Provide the (x, y) coordinate of the cell's center where the given text is located.  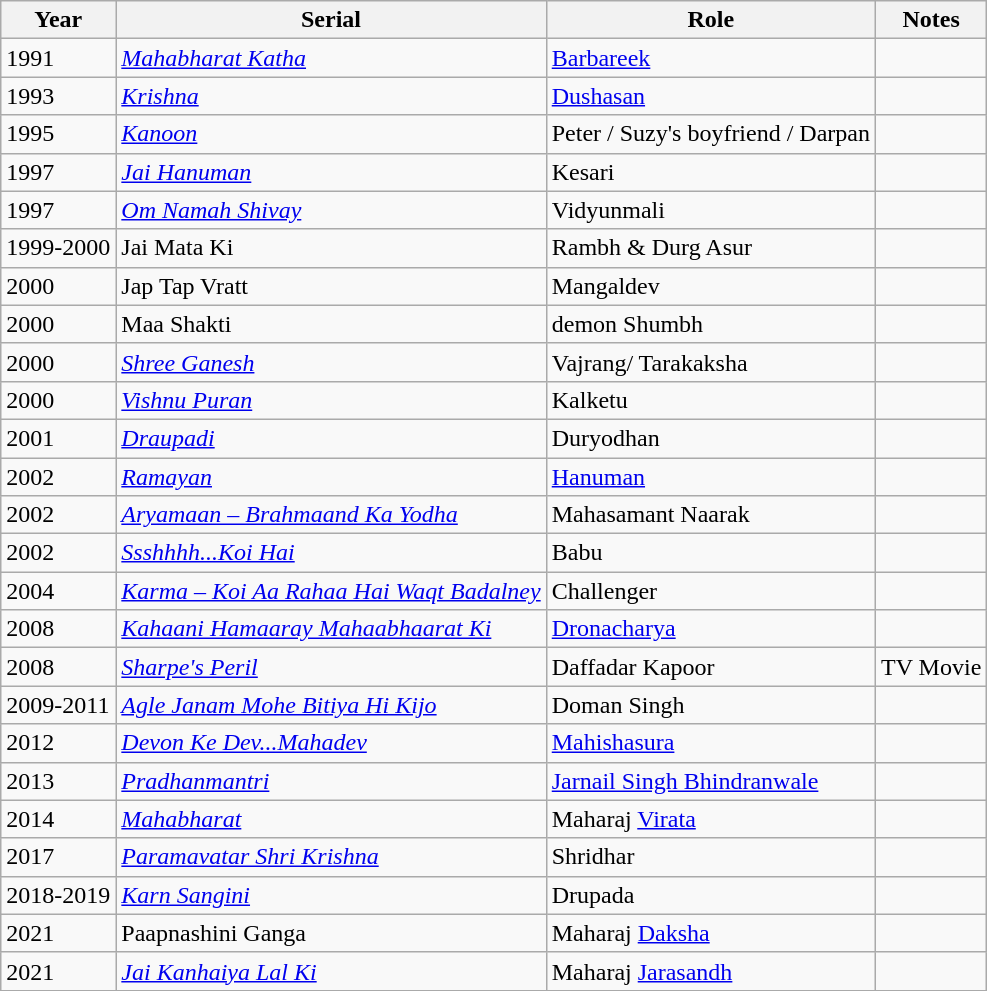
Mahishasura (710, 743)
Shridhar (710, 857)
Notes (932, 20)
Om Namah Shivay (331, 210)
TV Movie (932, 667)
Daffadar Kapoor (710, 667)
2018-2019 (58, 895)
Jarnail Singh Bhindranwale (710, 781)
Maharaj Daksha (710, 933)
Rambh & Durg Asur (710, 248)
Paramavatar Shri Krishna (331, 857)
1991 (58, 58)
Role (710, 20)
Karn Sangini (331, 895)
Krishna (331, 96)
Paapnashini Ganga (331, 933)
Jai Kanhaiya Lal Ki (331, 971)
2017 (58, 857)
Kanoon (331, 134)
Pradhanmantri (331, 781)
Dronacharya (710, 629)
Ramayan (331, 477)
Barbareek (710, 58)
Draupadi (331, 438)
Jai Mata Ki (331, 248)
Serial (331, 20)
2009-2011 (58, 705)
Doman Singh (710, 705)
Maharaj Jarasandh (710, 971)
1993 (58, 96)
Duryodhan (710, 438)
Drupada (710, 895)
Mahabharat (331, 819)
Jap Tap Vratt (331, 286)
1995 (58, 134)
2001 (58, 438)
2013 (58, 781)
Agle Janam Mohe Bitiya Hi Kijo (331, 705)
Karma – Koi Aa Rahaa Hai Waqt Badalney (331, 591)
Sharpe's Peril (331, 667)
Aryamaan – Brahmaand Ka Yodha (331, 515)
Ssshhhh...Koi Hai (331, 553)
Mahasamant Naarak (710, 515)
2004 (58, 591)
Hanuman (710, 477)
Devon Ke Dev...Mahadev (331, 743)
Vishnu Puran (331, 400)
Mangaldev (710, 286)
Challenger (710, 591)
2012 (58, 743)
Babu (710, 553)
Mahabharat Katha (331, 58)
Jai Hanuman (331, 172)
Maharaj Virata (710, 819)
Kalketu (710, 400)
demon Shumbh (710, 324)
Kahaani Hamaaray Mahaabhaarat Ki (331, 629)
Peter / Suzy's boyfriend / Darpan (710, 134)
Dushasan (710, 96)
Year (58, 20)
Shree Ganesh (331, 362)
2014 (58, 819)
Maa Shakti (331, 324)
Vidyunmali (710, 210)
Vajrang/ Tarakaksha (710, 362)
1999-2000 (58, 248)
Kesari (710, 172)
